Provide the (x, y) coordinate of the cell's center where the given text is located.  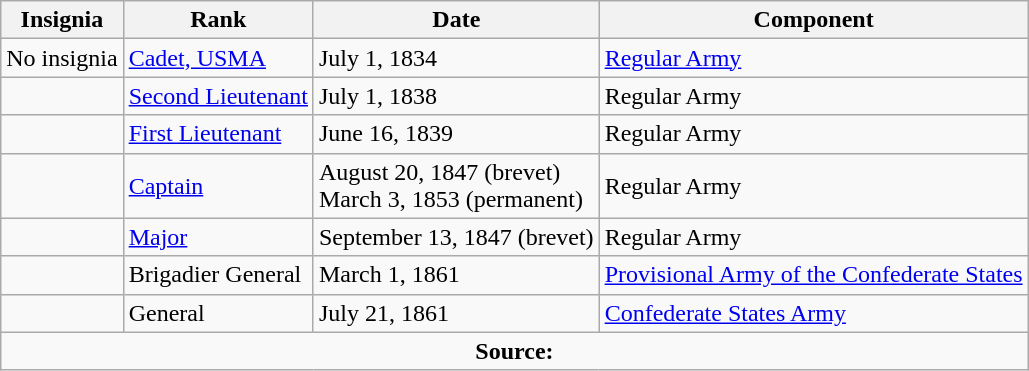
Confederate States Army (814, 313)
Provisional Army of the Confederate States (814, 275)
Insignia (62, 20)
July 21, 1861 (456, 313)
General (218, 313)
Second Lieutenant (218, 96)
Rank (218, 20)
July 1, 1834 (456, 58)
Component (814, 20)
Major (218, 237)
June 16, 1839 (456, 134)
No insignia (62, 58)
Source: (514, 351)
July 1, 1838 (456, 96)
First Lieutenant (218, 134)
September 13, 1847 (brevet) (456, 237)
Cadet, USMA (218, 58)
Brigadier General (218, 275)
August 20, 1847 (brevet)March 3, 1853 (permanent) (456, 186)
Date (456, 20)
Captain (218, 186)
March 1, 1861 (456, 275)
